Determine the (X, Y) coordinate at the center of the cell enclosing the given text.  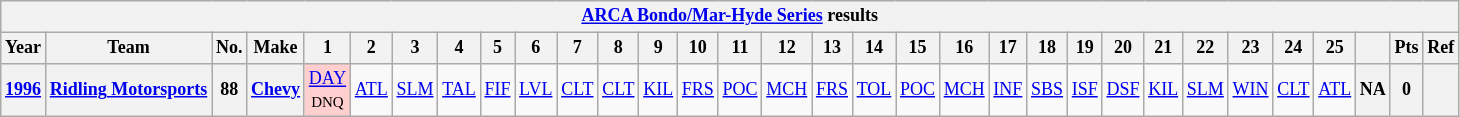
20 (1123, 48)
24 (1294, 48)
7 (578, 48)
12 (787, 48)
Ref (1441, 48)
25 (1335, 48)
TAL (459, 90)
FIF (498, 90)
NA (1374, 90)
18 (1048, 48)
3 (415, 48)
No. (230, 48)
9 (658, 48)
2 (371, 48)
16 (964, 48)
6 (536, 48)
1 (327, 48)
DAY DNQ (327, 90)
19 (1084, 48)
INF (1008, 90)
11 (740, 48)
23 (1250, 48)
Year (24, 48)
Ridling Motorsports (128, 90)
22 (1205, 48)
Make (276, 48)
TOL (874, 90)
8 (618, 48)
SBS (1048, 90)
21 (1164, 48)
ARCA Bondo/Mar-Hyde Series results (730, 16)
13 (832, 48)
4 (459, 48)
88 (230, 90)
1996 (24, 90)
Pts (1406, 48)
15 (918, 48)
DSF (1123, 90)
WIN (1250, 90)
0 (1406, 90)
10 (698, 48)
14 (874, 48)
5 (498, 48)
LVL (536, 90)
ISF (1084, 90)
17 (1008, 48)
Chevy (276, 90)
Team (128, 48)
